Detect which cell encompasses the target text, then output its [X, Y] center coordinate. 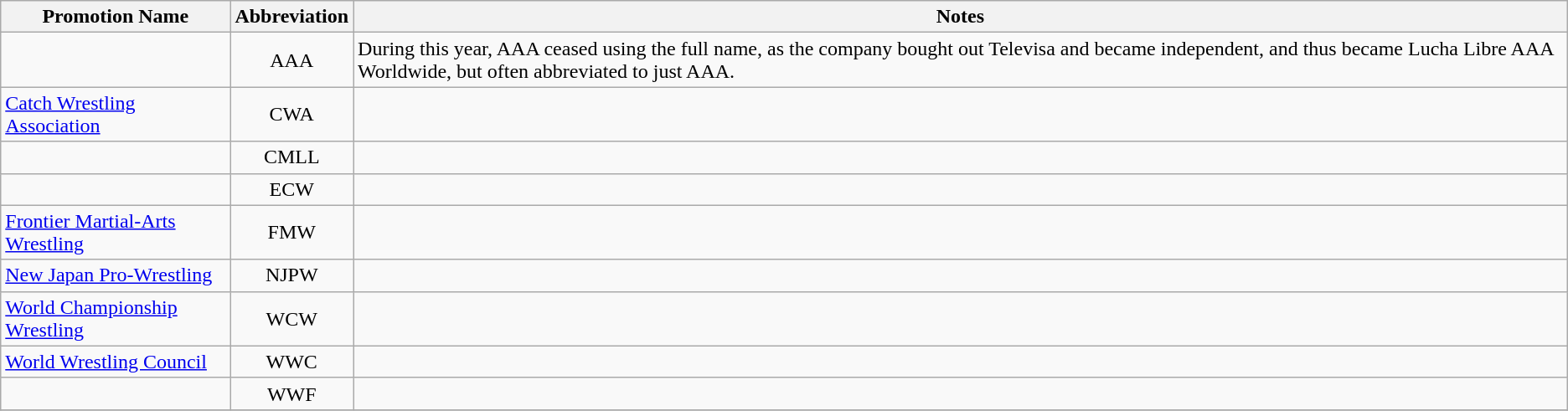
Promotion Name [116, 17]
NJPW [291, 275]
World Wrestling Council [116, 362]
CWA [291, 114]
Abbreviation [291, 17]
WCW [291, 318]
World Championship Wrestling [116, 318]
New Japan Pro-Wrestling [116, 275]
WWC [291, 362]
WWF [291, 393]
Catch Wrestling Association [116, 114]
Frontier Martial-Arts Wrestling [116, 233]
FMW [291, 233]
AAA [291, 60]
CMLL [291, 157]
ECW [291, 189]
Notes [961, 17]
